Search for the cell housing the specified text and yield its (X, Y) center coordinate. 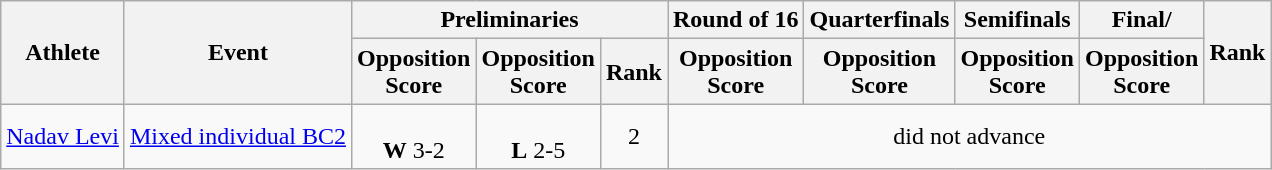
Preliminaries (509, 20)
Round of 16 (736, 20)
W 3-2 (413, 136)
Mixed individual BC2 (238, 136)
2 (634, 136)
Quarterfinals (880, 20)
L 2-5 (538, 136)
did not advance (970, 136)
Nadav Levi (63, 136)
Athlete (63, 52)
Semifinals (1017, 20)
Final/ (1141, 20)
Event (238, 52)
